Identify which cell holds the provided text, then report its (X, Y) central coordinate. 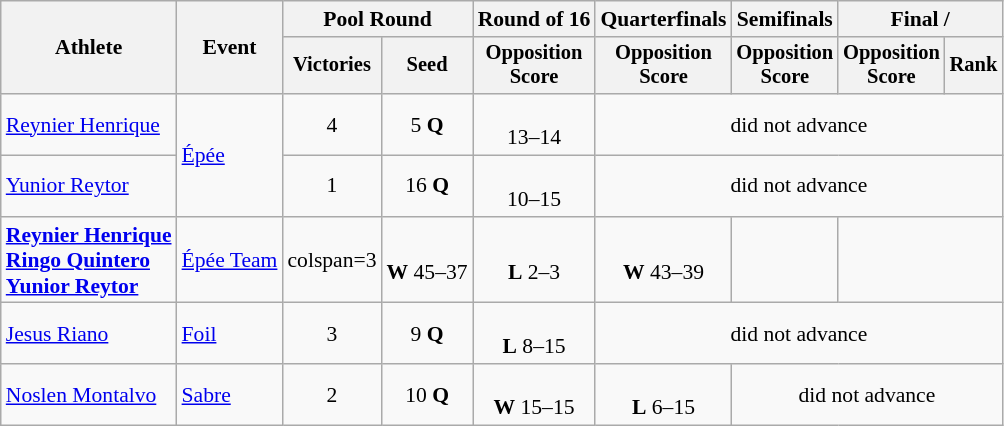
10 Q (428, 394)
10–15 (534, 186)
Round of 16 (534, 19)
L 2–3 (534, 260)
Pool Round (377, 19)
Épée Team (230, 260)
Yunior Reytor (89, 186)
W 15–15 (534, 394)
Victories (332, 66)
Reynier HenriqueRingo QuinteroYunior Reytor (89, 260)
1 (332, 186)
Noslen Montalvo (89, 394)
Jesus Riano (89, 334)
Rank (974, 66)
W 45–37 (428, 260)
Seed (428, 66)
16 Q (428, 186)
L 8–15 (534, 334)
W 43–39 (663, 260)
Semifinals (786, 19)
Athlete (89, 48)
colspan=3 (332, 260)
Foil (230, 334)
2 (332, 394)
13–14 (534, 124)
5 Q (428, 124)
Reynier Henrique (89, 124)
Final / (920, 19)
4 (332, 124)
3 (332, 334)
L 6–15 (663, 394)
9 Q (428, 334)
Sabre (230, 394)
Quarterfinals (663, 19)
Épée (230, 155)
Event (230, 48)
